Provide the (X, Y) coordinate of the cell's center where the given text is located.  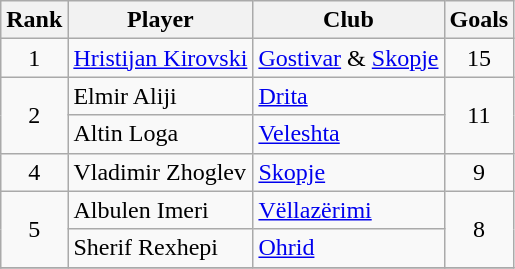
Player (160, 20)
8 (479, 229)
Club (348, 20)
Gostivar & Skopje (348, 58)
4 (34, 172)
9 (479, 172)
Altin Loga (160, 134)
Hristijan Kirovski (160, 58)
5 (34, 229)
Elmir Aliji (160, 96)
15 (479, 58)
Vladimir Zhoglev (160, 172)
Vëllazërimi (348, 210)
Veleshta (348, 134)
Sherif Rexhepi (160, 248)
Drita (348, 96)
Skopje (348, 172)
Albulen Imeri (160, 210)
1 (34, 58)
Goals (479, 20)
2 (34, 115)
11 (479, 115)
Rank (34, 20)
Ohrid (348, 248)
